Locate the cell with the specified text and output its (X, Y) center coordinate. 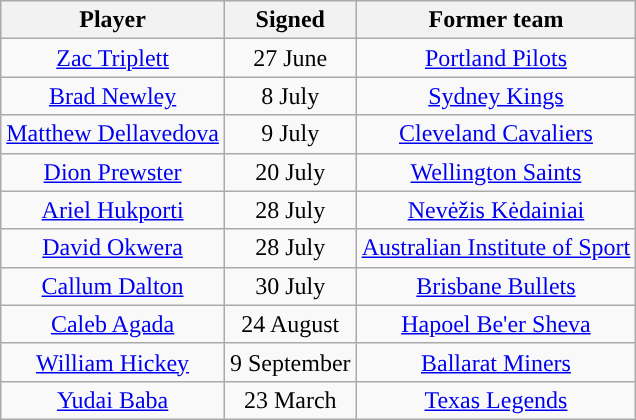
Hapoel Be'er Sheva (496, 324)
27 June (290, 58)
Zac Triplett (113, 58)
Former team (496, 20)
Ballarat Miners (496, 362)
Cleveland Cavaliers (496, 134)
Nevėžis Kėdainiai (496, 210)
Player (113, 20)
Signed (290, 20)
Australian Institute of Sport (496, 248)
Matthew Dellavedova (113, 134)
Sydney Kings (496, 96)
William Hickey (113, 362)
Ariel Hukporti (113, 210)
9 September (290, 362)
Brad Newley (113, 96)
Dion Prewster (113, 172)
David Okwera (113, 248)
20 July (290, 172)
Portland Pilots (496, 58)
9 July (290, 134)
Yudai Baba (113, 400)
Brisbane Bullets (496, 286)
Wellington Saints (496, 172)
Texas Legends (496, 400)
Callum Dalton (113, 286)
Caleb Agada (113, 324)
23 March (290, 400)
24 August (290, 324)
8 July (290, 96)
30 July (290, 286)
